From the cell containing the given text, extract its center point as (x, y) coordinate. 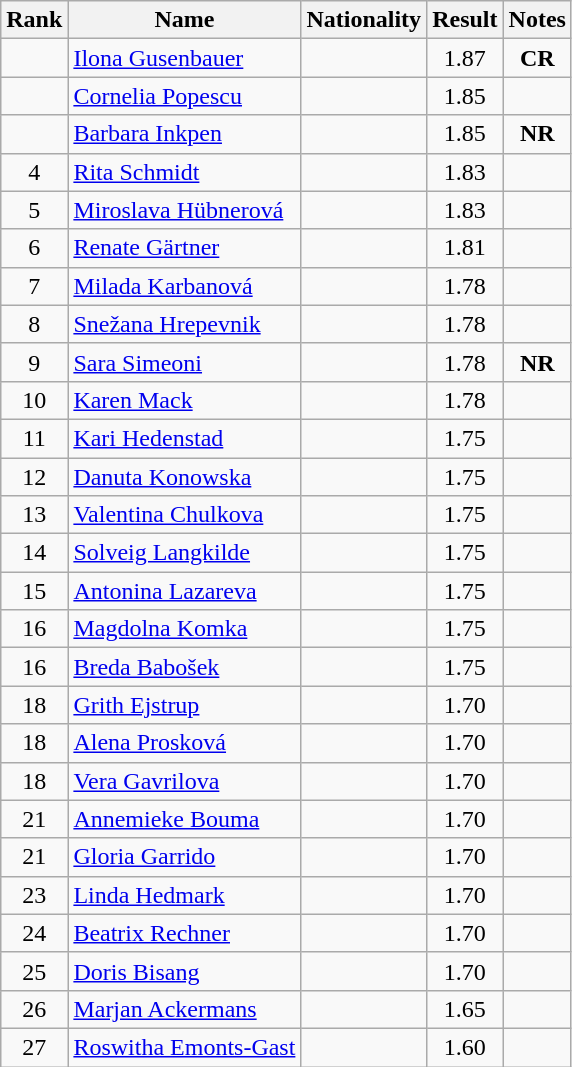
Notes (537, 20)
Miroslava Hübnerová (184, 210)
Danuta Konowska (184, 477)
Rank (34, 20)
Magdolna Komka (184, 629)
8 (34, 324)
1.81 (465, 248)
Antonina Lazareva (184, 591)
Roswitha Emonts-Gast (184, 1047)
1.65 (465, 1009)
Cornelia Popescu (184, 96)
5 (34, 210)
Alena Prosková (184, 743)
Milada Karbanová (184, 286)
12 (34, 477)
Sara Simeoni (184, 362)
Snežana Hrepevnik (184, 324)
CR (537, 58)
7 (34, 286)
Solveig Langkilde (184, 553)
13 (34, 515)
Doris Bisang (184, 971)
Marjan Ackermans (184, 1009)
Breda Babošek (184, 667)
9 (34, 362)
23 (34, 895)
10 (34, 400)
Linda Hedmark (184, 895)
Renate Gärtner (184, 248)
Ilona Gusenbauer (184, 58)
Barbara Inkpen (184, 134)
Rita Schmidt (184, 172)
11 (34, 438)
4 (34, 172)
6 (34, 248)
Beatrix Rechner (184, 933)
1.60 (465, 1047)
25 (34, 971)
15 (34, 591)
24 (34, 933)
Result (465, 20)
Kari Hedenstad (184, 438)
Grith Ejstrup (184, 705)
Nationality (364, 20)
26 (34, 1009)
Valentina Chulkova (184, 515)
Gloria Garrido (184, 857)
Karen Mack (184, 400)
27 (34, 1047)
Name (184, 20)
14 (34, 553)
Annemieke Bouma (184, 819)
1.87 (465, 58)
Vera Gavrilova (184, 781)
